Locate the cell with the specified text and output its (x, y) center coordinate. 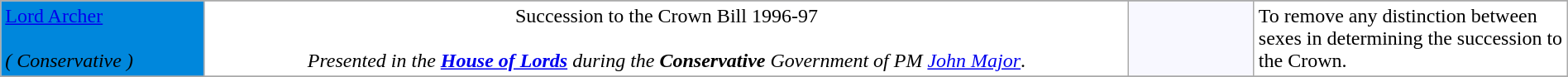
Lord Archer( Conservative ) (103, 39)
To remove any distinction between sexes in determining the succession to the Crown. (1411, 39)
Succession to the Crown Bill 1996-97Presented in the House of Lords during the Conservative Government of PM John Major. (667, 39)
